Identify which cell holds the provided text, then report its [X, Y] central coordinate. 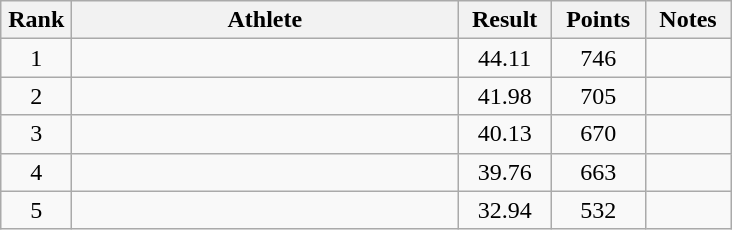
Points [598, 20]
663 [598, 172]
4 [36, 172]
5 [36, 210]
Athlete [265, 20]
41.98 [505, 96]
40.13 [505, 134]
Notes [688, 20]
705 [598, 96]
Result [505, 20]
32.94 [505, 210]
2 [36, 96]
670 [598, 134]
1 [36, 58]
3 [36, 134]
746 [598, 58]
Rank [36, 20]
39.76 [505, 172]
532 [598, 210]
44.11 [505, 58]
